For the text-containing cell, return its midpoint in [x, y] coordinate format. 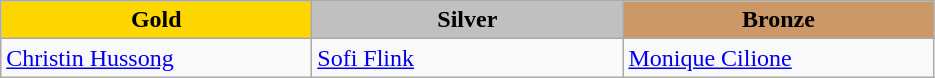
Monique Cilione [778, 58]
Gold [156, 20]
Silver [468, 20]
Bronze [778, 20]
Christin Hussong [156, 58]
Sofi Flink [468, 58]
